From the cell containing the given text, extract its center point as [X, Y] coordinate. 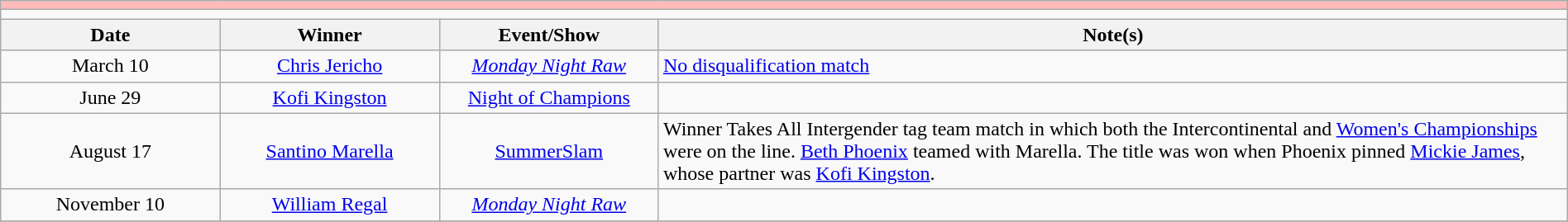
June 29 [111, 97]
Winner [329, 35]
No disqualification match [1113, 66]
Santino Marella [329, 151]
William Regal [329, 205]
Kofi Kingston [329, 97]
March 10 [111, 66]
Chris Jericho [329, 66]
November 10 [111, 205]
August 17 [111, 151]
SummerSlam [549, 151]
Event/Show [549, 35]
Night of Champions [549, 97]
Note(s) [1113, 35]
Date [111, 35]
